Scan for the cell matching the given text and deliver its [x, y] coordinate at center. 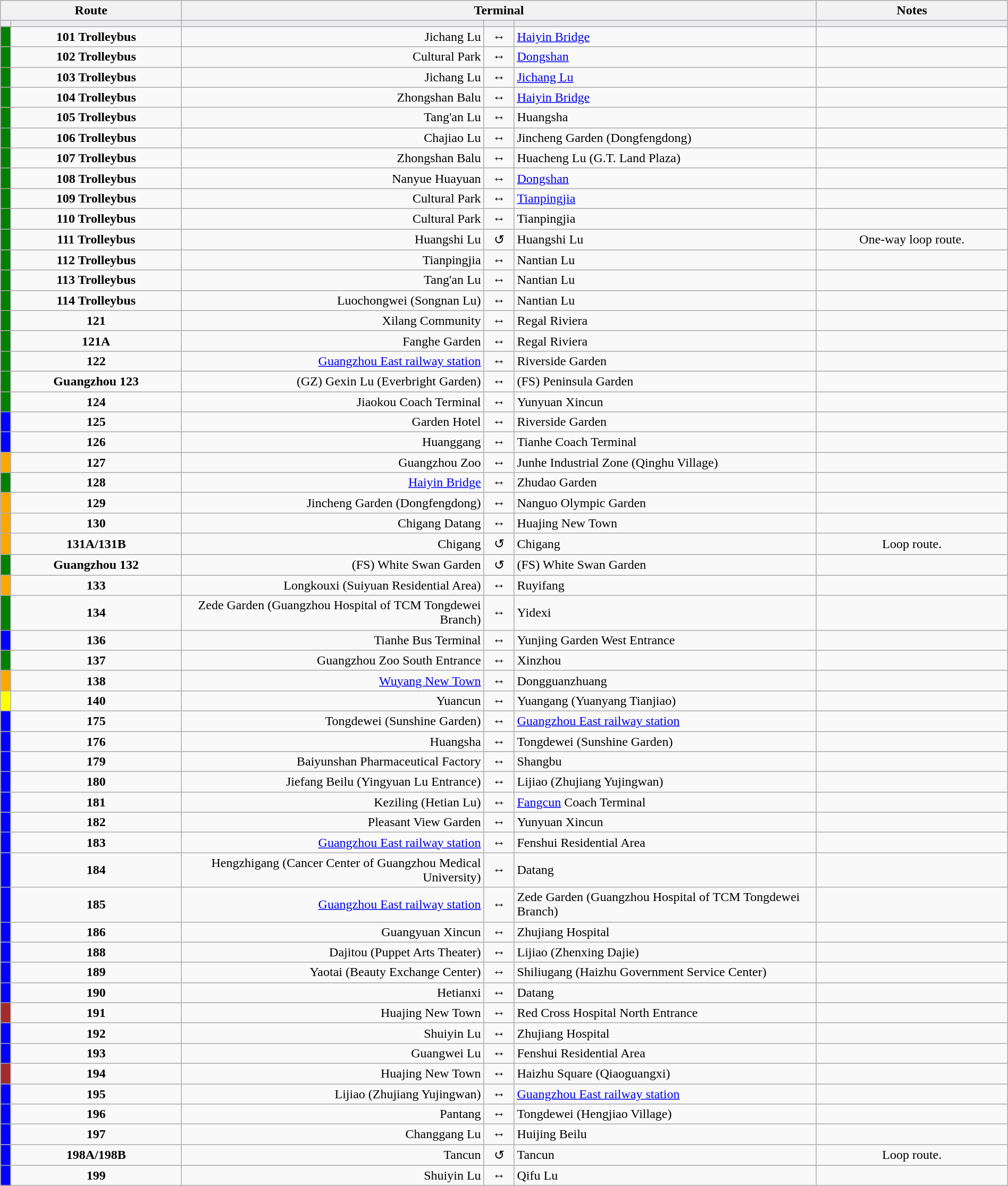
Dongguanzhuang [665, 680]
Baiyunshan Pharmaceutical Factory [333, 762]
107 Trolleybus [96, 158]
196 [96, 1114]
124 [96, 401]
103 Trolleybus [96, 77]
198A/198B [96, 1155]
Terminal [499, 11]
183 [96, 843]
Tianhe Coach Terminal [665, 442]
Nanyue Huayuan [333, 178]
114 Trolleybus [96, 300]
Wuyang New Town [333, 680]
108 Trolleybus [96, 178]
Guangzhou Zoo [333, 462]
Haizhu Square (Qiaoguangxi) [665, 1073]
136 [96, 640]
182 [96, 822]
Fanghe Garden [333, 341]
181 [96, 802]
Lijiao (Zhenxing Dajie) [665, 952]
104 Trolleybus [96, 97]
Shangbu [665, 762]
Chigang Datang [333, 523]
Huacheng Lu (G.T. Land Plaza) [665, 158]
101 Trolleybus [96, 37]
122 [96, 361]
Yuangang (Yuanyang Tianjiao) [665, 701]
127 [96, 462]
Yuancun [333, 701]
137 [96, 660]
191 [96, 1013]
121 [96, 321]
105 Trolleybus [96, 117]
Pleasant View Garden [333, 822]
190 [96, 992]
Jiefang Beilu (Yingyuan Lu Entrance) [333, 782]
Yidexi [665, 612]
199 [96, 1175]
Xinzhou [665, 660]
195 [96, 1094]
Guangzhou Zoo South Entrance [333, 660]
Zhudao Garden [665, 483]
Qifu Lu [665, 1175]
109 Trolleybus [96, 198]
Changgang Lu [333, 1134]
Luochongwei (Songnan Lu) [333, 300]
188 [96, 952]
Huijing Beilu [665, 1134]
One-way loop route. [912, 239]
180 [96, 782]
Xilang Community [333, 321]
179 [96, 762]
197 [96, 1134]
134 [96, 612]
Yunjing Garden West Entrance [665, 640]
Huanggang [333, 442]
186 [96, 932]
Hetianxi [333, 992]
Dajitou (Puppet Arts Theater) [333, 952]
(FS) Peninsula Garden [665, 381]
Tianhe Bus Terminal [333, 640]
Garden Hotel [333, 422]
192 [96, 1033]
112 Trolleybus [96, 260]
126 [96, 442]
128 [96, 483]
130 [96, 523]
184 [96, 870]
Red Cross Hospital North Entrance [665, 1013]
121A [96, 341]
Tongdewei (Hengjiao Village) [665, 1114]
Chajiao Lu [333, 138]
189 [96, 972]
133 [96, 585]
Guangzhou 123 [96, 381]
Junhe Industrial Zone (Qinghu Village) [665, 462]
Nanguo Olympic Garden [665, 503]
Hengzhigang (Cancer Center of Guangzhou Medical University) [333, 870]
125 [96, 422]
Ruyifang [665, 585]
Jiaokou Coach Terminal [333, 401]
111 Trolleybus [96, 239]
185 [96, 905]
Yaotai (Beauty Exchange Center) [333, 972]
131A/131B [96, 544]
Pantang [333, 1114]
Keziling (Hetian Lu) [333, 802]
Guangzhou 132 [96, 565]
Longkouxi (Suiyuan Residential Area) [333, 585]
138 [96, 680]
110 Trolleybus [96, 218]
Notes [912, 11]
140 [96, 701]
Guangwei Lu [333, 1053]
Guangyuan Xincun [333, 932]
176 [96, 742]
102 Trolleybus [96, 57]
129 [96, 503]
(GZ) Gexin Lu (Everbright Garden) [333, 381]
193 [96, 1053]
Route [91, 11]
175 [96, 721]
194 [96, 1073]
Shiliugang (Haizhu Government Service Center) [665, 972]
113 Trolleybus [96, 280]
Fangcun Coach Terminal [665, 802]
106 Trolleybus [96, 138]
